From the cell containing the given text, extract its center point as [x, y] coordinate. 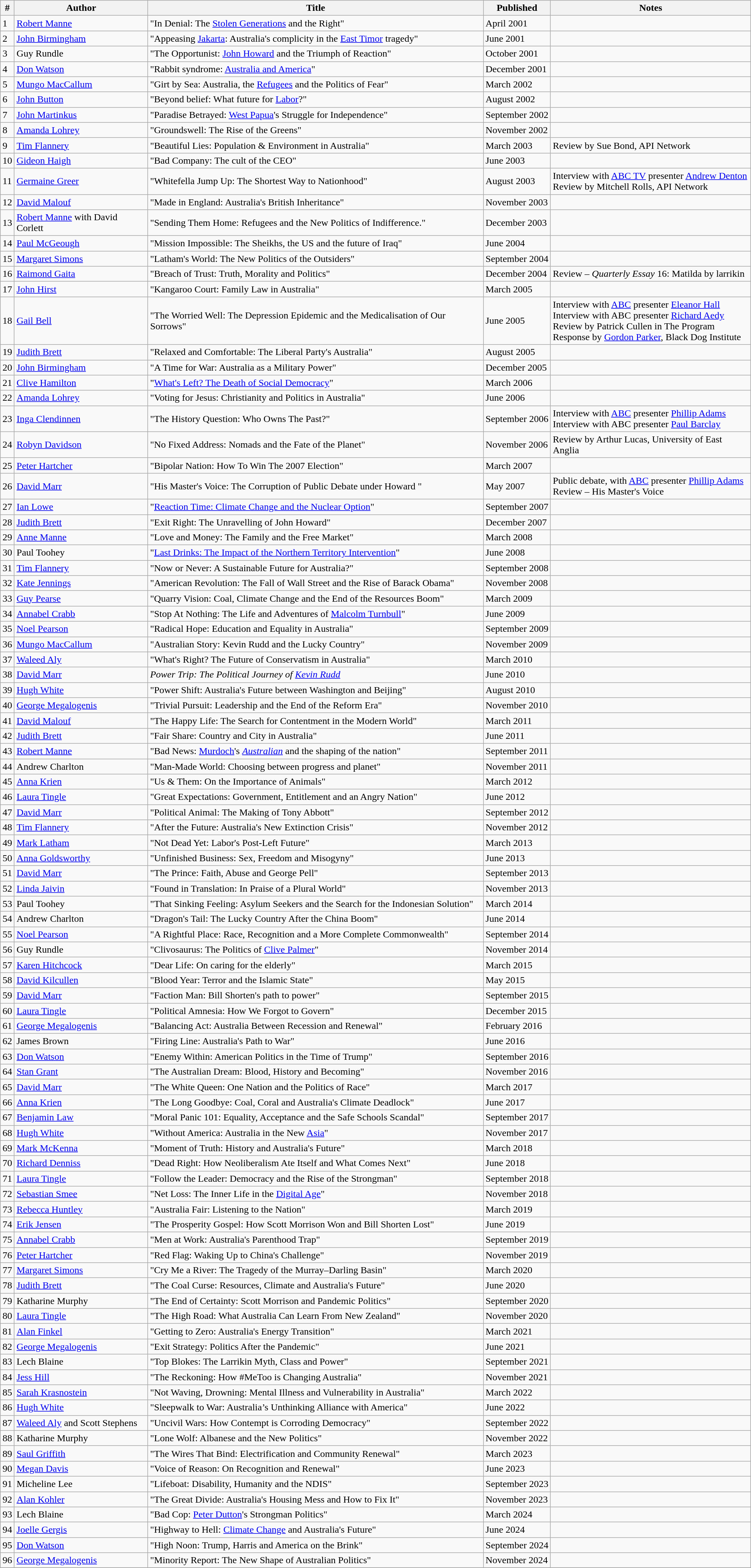
"Not Waving, Drowning: Mental Illness and Vulnerability in Australia" [316, 1392]
14 [7, 243]
Stan Grant [81, 1072]
"Appeasing Jakarta: Australia's complicity in the East Timor tragedy" [316, 39]
Power Trip: The Political Journey of Kevin Rudd [316, 675]
"Stop At Nothing: The Life and Adventures of Malcolm Turnbull" [316, 614]
Waleed Aly and Scott Stephens [81, 1423]
"Unfinished Business: Sex, Freedom and Misogyny" [316, 858]
Paul McGeough [81, 243]
November 2006 [517, 444]
Inga Clendinnen [81, 419]
Anne Manne [81, 538]
June 2006 [517, 398]
"Us & Them: On the Importance of Animals" [316, 782]
Alan Kohler [81, 1499]
"The White Queen: One Nation and the Politics of Race" [316, 1087]
Karen Hitchcock [81, 965]
"Now or Never: A Sustainable Future for Australia?" [316, 568]
Interview with ABC presenter Phillip AdamsInterview with ABC presenter Paul Barclay [651, 419]
87 [7, 1423]
Guy Pearse [81, 598]
40 [7, 705]
"Bad Cop: Peter Dutton's Strongman Politics" [316, 1515]
"Follow the Leader: Democracy and the Rise of the Strongman" [316, 1179]
"Highway to Hell: Climate Change and Australia's Future" [316, 1530]
"Fair Share: Country and City in Australia" [316, 736]
June 2020 [517, 1286]
August 2005 [517, 352]
9 [7, 145]
"Whitefella Jump Up: The Shortest Way to Nationhood" [316, 181]
"Australian Story: Kevin Rudd and the Lucky Country" [316, 644]
June 2012 [517, 797]
"Dragon's Tail: The Lucky Country After the China Boom" [316, 919]
"Beautiful Lies: Population & Environment in Australia" [316, 145]
12 [7, 202]
21 [7, 383]
Jess Hill [81, 1377]
October 2001 [517, 54]
Ian Lowe [81, 507]
75 [7, 1239]
"Cry Me a River: The Tragedy of the Murray–Darling Basin" [316, 1270]
92 [7, 1499]
Author [81, 8]
"Exit Right: The Unravelling of John Howard" [316, 522]
"Mission Impossible: The Sheikhs, the US and the future of Iraq" [316, 243]
"Dead Right: How Neoliberalism Ate Itself and What Comes Next" [316, 1163]
Mark Latham [81, 843]
66 [7, 1102]
November 2020 [517, 1316]
2 [7, 39]
61 [7, 1026]
"Bipolar Nation: How To Win The 2007 Election" [316, 465]
"His Master's Voice: The Corruption of Public Debate under Howard " [316, 486]
May 2007 [517, 486]
David Kilcullen [81, 980]
December 2004 [517, 274]
10 [7, 160]
May 2015 [517, 980]
June 2003 [517, 160]
June 2017 [517, 1102]
November 2002 [517, 130]
"Not Dead Yet: Labor's Post-Left Future" [316, 843]
"Voice of Reason: On Recognition and Renewal" [316, 1469]
70 [7, 1163]
"Voting for Jesus: Christianity and Politics in Australia" [316, 398]
"Red Flag: Waking Up to China's Challenge" [316, 1255]
September 2023 [517, 1484]
"The Opportunist: John Howard and the Triumph of Reaction" [316, 54]
"The Long Goodbye: Coal, Coral and Australia's Climate Deadlock" [316, 1102]
13 [7, 223]
September 2015 [517, 995]
"Getting to Zero: Australia's Energy Transition" [316, 1331]
"Firing Line: Australia's Path to War" [316, 1041]
"Lone Wolf: Albanese and the New Politics" [316, 1438]
Review by Arthur Lucas, University of East Anglia [651, 444]
March 2005 [517, 289]
"Relaxed and Comfortable: The Liberal Party's Australia" [316, 352]
August 2010 [517, 690]
28 [7, 522]
5 [7, 84]
June 2021 [517, 1347]
November 2017 [517, 1133]
"Men at Work: Australia's Parenthood Trap" [316, 1239]
June 2011 [517, 736]
November 2016 [517, 1072]
"Power Shift: Australia's Future between Washington and Beijing" [316, 690]
November 2018 [517, 1194]
64 [7, 1072]
34 [7, 614]
"American Revolution: The Fall of Wall Street and the Rise of Barack Obama" [316, 583]
June 2014 [517, 919]
94 [7, 1530]
82 [7, 1347]
11 [7, 181]
"Girt by Sea: Australia, the Refugees and the Politics of Fear" [316, 84]
June 2004 [517, 243]
September 2022 [517, 1423]
August 2002 [517, 99]
September 2014 [517, 934]
"Last Drinks: The Impact of the Northern Territory Intervention" [316, 553]
March 2002 [517, 84]
June 2024 [517, 1530]
"High Noon: Trump, Harris and America on the Brink" [316, 1545]
"Great Expectations: Government, Entitlement and an Angry Nation" [316, 797]
54 [7, 919]
45 [7, 782]
June 2009 [517, 614]
September 2012 [517, 812]
June 2016 [517, 1041]
September 2024 [517, 1545]
35 [7, 629]
June 2008 [517, 553]
Gideon Haigh [81, 160]
June 2005 [517, 321]
February 2016 [517, 1026]
Waleed Aly [81, 659]
Anna Goldsworthy [81, 858]
September 2018 [517, 1179]
88 [7, 1438]
"The History Question: Who Owns The Past?" [316, 419]
"In Denial: The Stolen Generations and the Right" [316, 23]
June 2010 [517, 675]
December 2001 [517, 69]
September 2011 [517, 751]
John Martinkus [81, 115]
June 2013 [517, 858]
Interview with ABC TV presenter Andrew DentonReview by Mitchell Rolls, API Network [651, 181]
James Brown [81, 1041]
"Sleepwalk to War: Australia’s Unthinking Alliance with America" [316, 1408]
50 [7, 858]
17 [7, 289]
96 [7, 1560]
Linda Jaivin [81, 888]
77 [7, 1270]
"Found in Translation: In Praise of a Plural World" [316, 888]
51 [7, 873]
"Paradise Betrayed: West Papua's Struggle for Independence" [316, 115]
June 2023 [517, 1469]
"The Prosperity Gospel: How Scott Morrison Won and Bill Shorten Lost" [316, 1224]
March 2018 [517, 1148]
18 [7, 321]
"Radical Hope: Education and Equality in Australia" [316, 629]
March 2020 [517, 1270]
93 [7, 1515]
March 2009 [517, 598]
# [7, 8]
55 [7, 934]
84 [7, 1377]
Raimond Gaita [81, 274]
Richard Denniss [81, 1163]
November 2008 [517, 583]
"The Coal Curse: Resources, Climate and Australia's Future" [316, 1286]
80 [7, 1316]
"The High Road: What Australia Can Learn From New Zealand" [316, 1316]
"That Sinking Feeling: Asylum Seekers and the Search for the Indonesian Solution" [316, 904]
6 [7, 99]
"Latham's World: The New Politics of the Outsiders" [316, 259]
November 2019 [517, 1255]
Alan Finkel [81, 1331]
December 2015 [517, 1010]
"Moral Panic 101: Equality, Acceptance and the Safe Schools Scandal" [316, 1118]
September 2020 [517, 1301]
15 [7, 259]
78 [7, 1286]
March 2010 [517, 659]
September 2009 [517, 629]
December 2005 [517, 367]
48 [7, 828]
Joelle Gergis [81, 1530]
"After the Future: Australia's New Extinction Crisis" [316, 828]
Robert Manne with David Corlett [81, 223]
November 2023 [517, 1499]
December 2007 [517, 522]
57 [7, 965]
"Bad Company: The cult of the CEO" [316, 160]
62 [7, 1041]
"Breach of Trust: Truth, Morality and Politics" [316, 274]
September 2019 [517, 1239]
"The Reckoning: How #MeToo is Changing Australia" [316, 1377]
September 2021 [517, 1362]
"The Wires That Bind: Electrification and Community Renewal" [316, 1453]
22 [7, 398]
"The Prince: Faith, Abuse and George Pell" [316, 873]
25 [7, 465]
"Sending Them Home: Refugees and the New Politics of Indifference." [316, 223]
Saul Griffith [81, 1453]
41 [7, 720]
68 [7, 1133]
"Trivial Pursuit: Leadership and the End of the Reform Era" [316, 705]
"Blood Year: Terror and the Islamic State" [316, 980]
"Man-Made World: Choosing between progress and planet" [316, 767]
52 [7, 888]
"Quarry Vision: Coal, Climate Change and the End of the Resources Boom" [316, 598]
42 [7, 736]
Benjamin Law [81, 1118]
March 2012 [517, 782]
79 [7, 1301]
September 2007 [517, 507]
March 2008 [517, 538]
April 2001 [517, 23]
"The Worried Well: The Depression Epidemic and the Medicalisation of Our Sorrows" [316, 321]
Sarah Krasnostein [81, 1392]
"The Great Divide: Australia's Housing Mess and How to Fix It" [316, 1499]
March 2015 [517, 965]
29 [7, 538]
Title [316, 8]
Mark McKenna [81, 1148]
June 2022 [517, 1408]
Review – Quarterly Essay 16: Matilda by larrikin [651, 274]
71 [7, 1179]
"Beyond belief: What future for Labor?" [316, 99]
"Balancing Act: Australia Between Recession and Renewal" [316, 1026]
76 [7, 1255]
53 [7, 904]
Published [517, 8]
March 2023 [517, 1453]
"Groundswell: The Rise of the Greens" [316, 130]
7 [7, 115]
"The Happy Life: The Search for Contentment in the Modern World" [316, 720]
"Lifeboat: Disability, Humanity and the NDIS" [316, 1484]
"Dear Life: On caring for the elderly" [316, 965]
"Political Amnesia: How We Forgot to Govern" [316, 1010]
November 2011 [517, 767]
September 2016 [517, 1057]
Rebecca Huntley [81, 1209]
September 2013 [517, 873]
November 2009 [517, 644]
Review by Sue Bond, API Network [651, 145]
58 [7, 980]
March 2024 [517, 1515]
65 [7, 1087]
March 2021 [517, 1331]
March 2007 [517, 465]
89 [7, 1453]
March 2019 [517, 1209]
23 [7, 419]
49 [7, 843]
"Made in England: Australia's British Inheritance" [316, 202]
September 2004 [517, 259]
Micheline Lee [81, 1484]
59 [7, 995]
"The Australian Dream: Blood, History and Becoming" [316, 1072]
24 [7, 444]
37 [7, 659]
March 2014 [517, 904]
81 [7, 1331]
"What's Left? The Death of Social Democracy" [316, 383]
86 [7, 1408]
8 [7, 130]
32 [7, 583]
Sebastian Smee [81, 1194]
"Faction Man: Bill Shorten's path to power" [316, 995]
Gail Bell [81, 321]
47 [7, 812]
March 2006 [517, 383]
"Net Loss: The Inner Life in the Digital Age" [316, 1194]
September 2006 [517, 419]
91 [7, 1484]
74 [7, 1224]
November 2010 [517, 705]
September 2017 [517, 1118]
"Reaction Time: Climate Change and the Nuclear Option" [316, 507]
38 [7, 675]
June 2001 [517, 39]
September 2008 [517, 568]
73 [7, 1209]
"Clivosaurus: The Politics of Clive Palmer" [316, 949]
March 2003 [517, 145]
90 [7, 1469]
83 [7, 1362]
"A Rightful Place: Race, Recognition and a More Complete Commonwealth" [316, 934]
March 2013 [517, 843]
27 [7, 507]
"Kangaroo Court: Family Law in Australia" [316, 289]
1 [7, 23]
John Hirst [81, 289]
"Top Blokes: The Larrikin Myth, Class and Power" [316, 1362]
43 [7, 751]
November 2014 [517, 949]
"The End of Certainty: Scott Morrison and Pandemic Politics" [316, 1301]
26 [7, 486]
November 2003 [517, 202]
"Political Animal: The Making of Tony Abbott" [316, 812]
Robyn Davidson [81, 444]
30 [7, 553]
June 2019 [517, 1224]
November 2013 [517, 888]
John Button [81, 99]
November 2012 [517, 828]
"Love and Money: The Family and the Free Market" [316, 538]
November 2021 [517, 1377]
20 [7, 367]
June 2018 [517, 1163]
September 2002 [517, 115]
95 [7, 1545]
Erik Jensen [81, 1224]
16 [7, 274]
72 [7, 1194]
46 [7, 797]
19 [7, 352]
March 2022 [517, 1392]
"Rabbit syndrome: Australia and America" [316, 69]
36 [7, 644]
"Moment of Truth: History and Australia's Future" [316, 1148]
March 2011 [517, 720]
"Without America: Australia in the New Asia" [316, 1133]
Megan Davis [81, 1469]
"Bad News: Murdoch's Australian and the shaping of the nation" [316, 751]
Kate Jennings [81, 583]
December 2003 [517, 223]
39 [7, 690]
"Australia Fair: Listening to the Nation" [316, 1209]
"Enemy Within: American Politics in the Time of Trump" [316, 1057]
August 2003 [517, 181]
63 [7, 1057]
56 [7, 949]
November 2022 [517, 1438]
"A Time for War: Australia as a Military Power" [316, 367]
31 [7, 568]
85 [7, 1392]
69 [7, 1148]
"Exit Strategy: Politics After the Pandemic" [316, 1347]
"Minority Report: The New Shape of Australian Politics" [316, 1560]
67 [7, 1118]
"No Fixed Address: Nomads and the Fate of the Planet" [316, 444]
"What's Right? The Future of Conservatism in Australia" [316, 659]
33 [7, 598]
Notes [651, 8]
Germaine Greer [81, 181]
44 [7, 767]
November 2024 [517, 1560]
60 [7, 1010]
3 [7, 54]
March 2017 [517, 1087]
"Uncivil Wars: How Contempt is Corroding Democracy" [316, 1423]
Public debate, with ABC presenter Phillip AdamsReview – His Master's Voice [651, 486]
4 [7, 69]
Clive Hamilton [81, 383]
